Locate the cell with the specified text and output its [x, y] center coordinate. 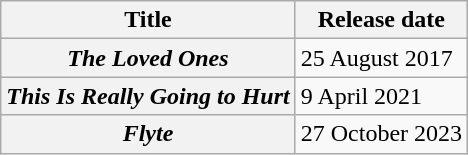
9 April 2021 [381, 96]
27 October 2023 [381, 134]
Flyte [148, 134]
25 August 2017 [381, 58]
This Is Really Going to Hurt [148, 96]
The Loved Ones [148, 58]
Release date [381, 20]
Title [148, 20]
